Provide the [x, y] coordinate of the cell's center where the given text is located.  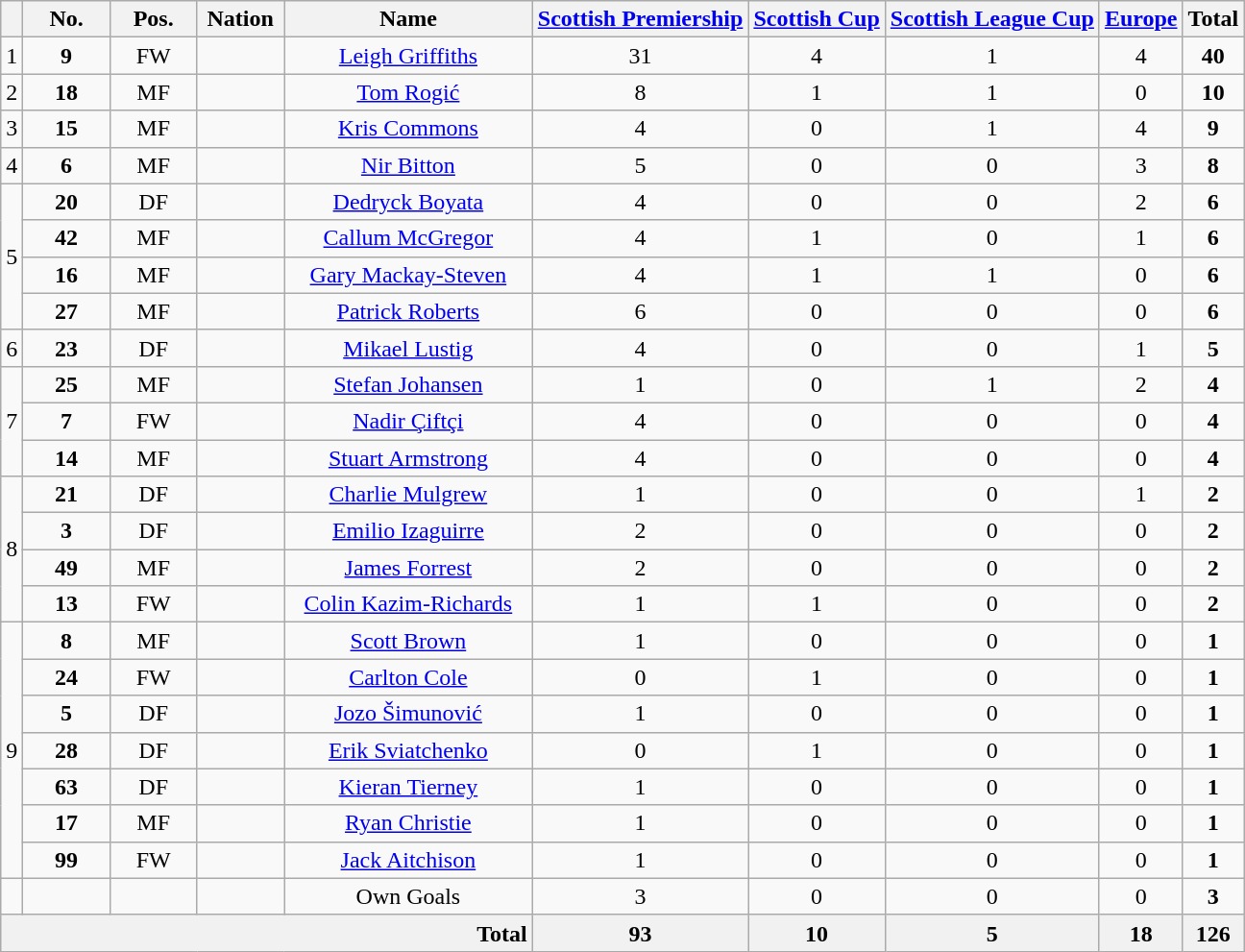
24 [67, 677]
Name [409, 19]
Ryan Christie [409, 823]
28 [67, 750]
99 [67, 860]
Leigh Griffiths [409, 56]
Colin Kazim-Richards [409, 604]
16 [67, 275]
25 [67, 384]
Europe [1141, 19]
Dedryck Boyata [409, 202]
Erik Sviatchenko [409, 750]
14 [67, 458]
15 [67, 129]
Own Goals [409, 896]
Tom Rogić [409, 92]
93 [640, 933]
Emilio Izaguirre [409, 531]
42 [67, 238]
23 [67, 348]
Scottish Premiership [640, 19]
Charlie Mulgrew [409, 495]
Stuart Armstrong [409, 458]
49 [67, 568]
No. [67, 19]
Jozo Šimunović [409, 714]
17 [67, 823]
Patrick Roberts [409, 311]
27 [67, 311]
31 [640, 56]
James Forrest [409, 568]
Carlton Cole [409, 677]
13 [67, 604]
Scott Brown [409, 641]
20 [67, 202]
Scottish Cup [817, 19]
Nadir Çiftçi [409, 421]
40 [1213, 56]
Callum McGregor [409, 238]
63 [67, 787]
Nation [240, 19]
Kris Commons [409, 129]
Gary Mackay-Steven [409, 275]
Scottish League Cup [991, 19]
21 [67, 495]
Jack Aitchison [409, 860]
Nir Bitton [409, 165]
Kieran Tierney [409, 787]
Stefan Johansen [409, 384]
126 [1213, 933]
Mikael Lustig [409, 348]
Pos. [154, 19]
